Extract the (X, Y) coordinate from the center of the cell holding the provided text.  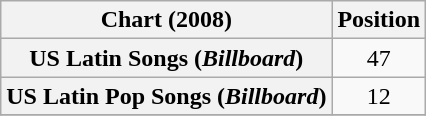
Position (379, 20)
Chart (2008) (166, 20)
US Latin Pop Songs (Billboard) (166, 96)
US Latin Songs (Billboard) (166, 58)
12 (379, 96)
47 (379, 58)
